Find where the given text appears and provide that cell's center as [x, y] coordinate. 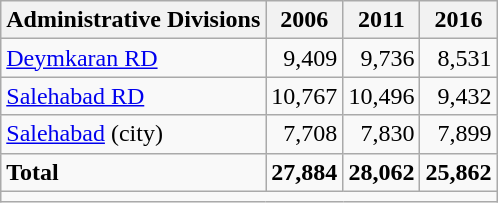
28,062 [382, 172]
8,531 [458, 58]
Salehabad RD [134, 96]
Total [134, 172]
7,899 [458, 134]
10,496 [382, 96]
9,736 [382, 58]
9,409 [304, 58]
Salehabad (city) [134, 134]
2006 [304, 20]
2011 [382, 20]
Deymkaran RD [134, 58]
2016 [458, 20]
Administrative Divisions [134, 20]
7,708 [304, 134]
7,830 [382, 134]
10,767 [304, 96]
25,862 [458, 172]
9,432 [458, 96]
27,884 [304, 172]
